Provide the [x, y] coordinate of the cell's center where the given text is located.  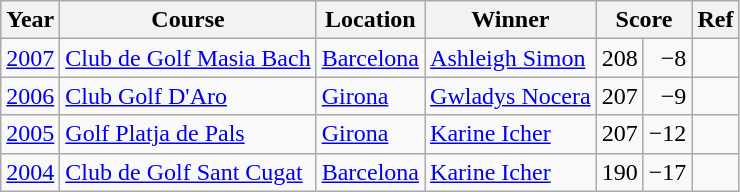
−12 [668, 134]
Course [188, 20]
190 [620, 172]
2005 [30, 134]
Club de Golf Sant Cugat [188, 172]
2007 [30, 58]
Golf Platja de Pals [188, 134]
2006 [30, 96]
Ref [716, 20]
Club Golf D'Aro [188, 96]
Location [370, 20]
Club de Golf Masia Bach [188, 58]
2004 [30, 172]
−8 [668, 58]
−17 [668, 172]
Score [644, 20]
Year [30, 20]
Winner [511, 20]
Ashleigh Simon [511, 58]
−9 [668, 96]
Gwladys Nocera [511, 96]
208 [620, 58]
